Extract the (X, Y) coordinate from the center of the cell holding the provided text.  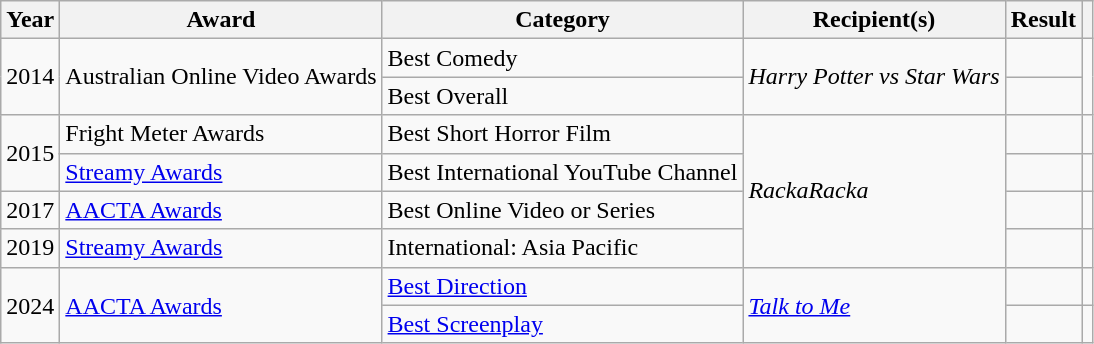
Australian Online Video Awards (221, 77)
Year (30, 20)
2024 (30, 305)
Award (221, 20)
2014 (30, 77)
Best International YouTube Channel (562, 172)
Best Overall (562, 96)
Best Screenplay (562, 324)
Result (1043, 20)
Best Short Horror Film (562, 134)
Harry Potter vs Star Wars (874, 77)
Recipient(s) (874, 20)
2015 (30, 153)
Best Direction (562, 286)
RackaRacka (874, 191)
International: Asia Pacific (562, 248)
Best Online Video or Series (562, 210)
Fright Meter Awards (221, 134)
2019 (30, 248)
Talk to Me (874, 305)
Best Comedy (562, 58)
Category (562, 20)
2017 (30, 210)
